Determine the (X, Y) coordinate at the center of the cell enclosing the given text.  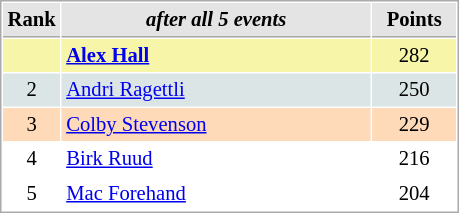
4 (32, 158)
282 (414, 56)
Points (414, 20)
250 (414, 90)
5 (32, 194)
204 (414, 194)
Alex Hall (216, 56)
3 (32, 124)
Birk Ruud (216, 158)
after all 5 events (216, 20)
Andri Ragettli (216, 90)
Rank (32, 20)
Colby Stevenson (216, 124)
Mac Forehand (216, 194)
229 (414, 124)
216 (414, 158)
2 (32, 90)
